Return the [X, Y] coordinate for the center point of the cell that contains the specified text.  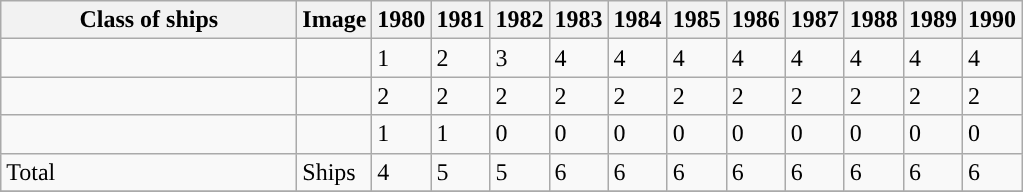
Image [334, 20]
1983 [578, 20]
1981 [460, 20]
1988 [874, 20]
Total [149, 172]
1980 [402, 20]
3 [520, 58]
1989 [932, 20]
1987 [814, 20]
1985 [696, 20]
1986 [756, 20]
Class of ships [149, 20]
Ships [334, 172]
1982 [520, 20]
1990 [992, 20]
1984 [638, 20]
